Provide the [x, y] coordinate of the cell's center where the given text is located.  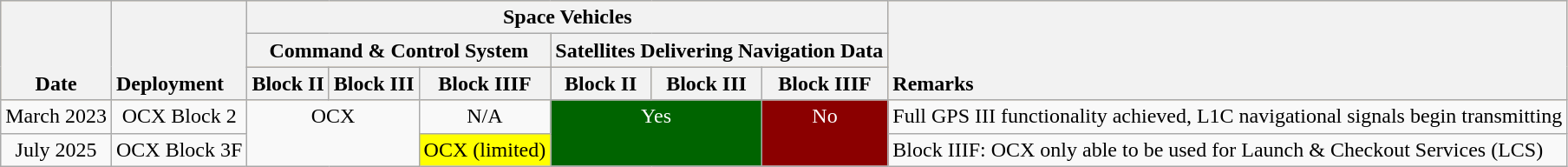
OCX [333, 133]
Date [56, 50]
Deployment [179, 50]
No [825, 133]
March 2023 [56, 117]
Command & Control System [399, 50]
OCX Block 3F [179, 150]
July 2025 [56, 150]
Space Vehicles [567, 17]
Yes [656, 133]
Remarks [1228, 50]
N/A [485, 117]
Satellites Delivering Navigation Data [720, 50]
Full GPS III functionality achieved, L1C navigational signals begin transmitting [1228, 117]
Block IIIF: OCX only able to be used for Launch & Checkout Services (LCS) [1228, 150]
OCX (limited) [485, 150]
OCX Block 2 [179, 117]
